Locate the cell with the specified text and output its (X, Y) center coordinate. 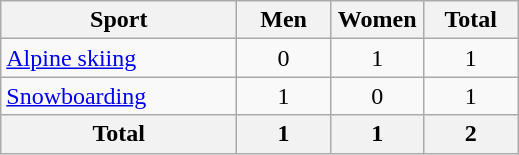
Alpine skiing (119, 58)
Men (284, 20)
Women (377, 20)
Sport (119, 20)
Snowboarding (119, 96)
2 (471, 134)
